Pinpoint the cell where the given text exists, returning its [X, Y] midpoint coordinate. 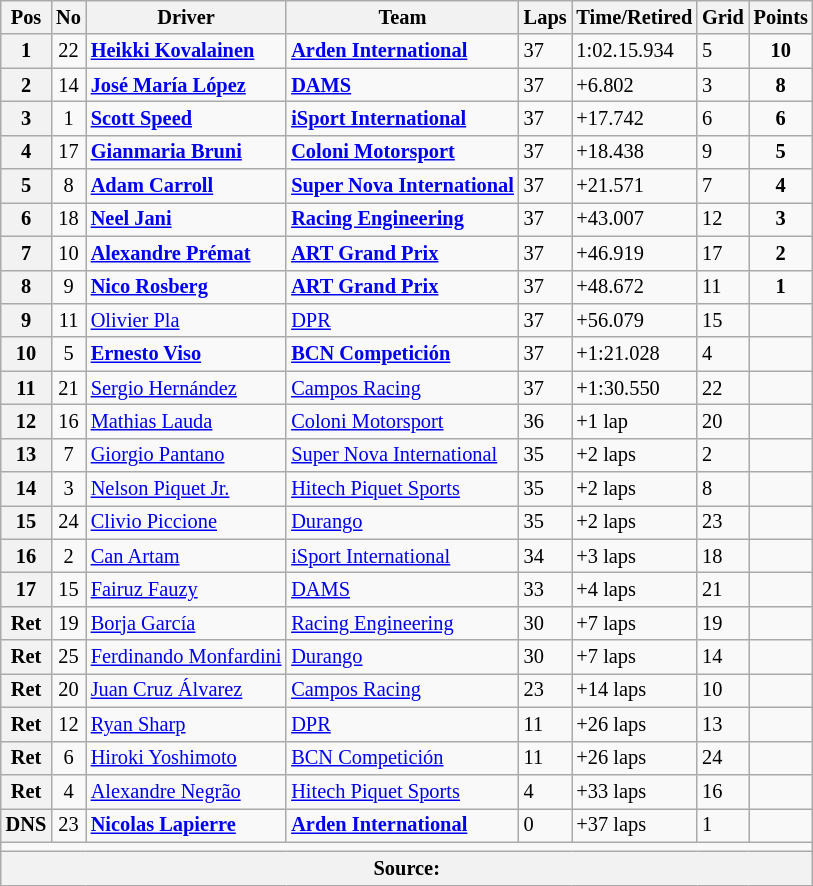
José María López [186, 85]
25 [68, 657]
Laps [546, 17]
Neel Jani [186, 219]
1:02.15.934 [635, 51]
Sergio Hernández [186, 388]
Driver [186, 17]
+43.007 [635, 219]
Clivio Piccione [186, 522]
+46.919 [635, 253]
Alexandre Negrão [186, 791]
+4 laps [635, 589]
+14 laps [635, 690]
+6.802 [635, 85]
+1:21.028 [635, 354]
Can Artam [186, 556]
Grid [723, 17]
+56.079 [635, 320]
36 [546, 421]
34 [546, 556]
+37 laps [635, 825]
Nelson Piquet Jr. [186, 489]
Team [402, 17]
Scott Speed [186, 118]
No [68, 17]
Giorgio Pantano [186, 455]
Gianmaria Bruni [186, 152]
+33 laps [635, 791]
DNS [26, 825]
+48.672 [635, 287]
Fairuz Fauzy [186, 589]
+3 laps [635, 556]
+1 lap [635, 421]
Time/Retired [635, 17]
+17.742 [635, 118]
Olivier Pla [186, 320]
Adam Carroll [186, 186]
Ryan Sharp [186, 724]
+1:30.550 [635, 388]
Points [781, 17]
Ernesto Viso [186, 354]
Mathias Lauda [186, 421]
Pos [26, 17]
33 [546, 589]
Juan Cruz Álvarez [186, 690]
Heikki Kovalainen [186, 51]
+18.438 [635, 152]
Nicolas Lapierre [186, 825]
0 [546, 825]
Borja García [186, 623]
Hiroki Yoshimoto [186, 758]
Alexandre Prémat [186, 253]
Nico Rosberg [186, 287]
+21.571 [635, 186]
Source: [407, 868]
Ferdinando Monfardini [186, 657]
